Extract the (x, y) coordinate from the center of the cell holding the provided text.  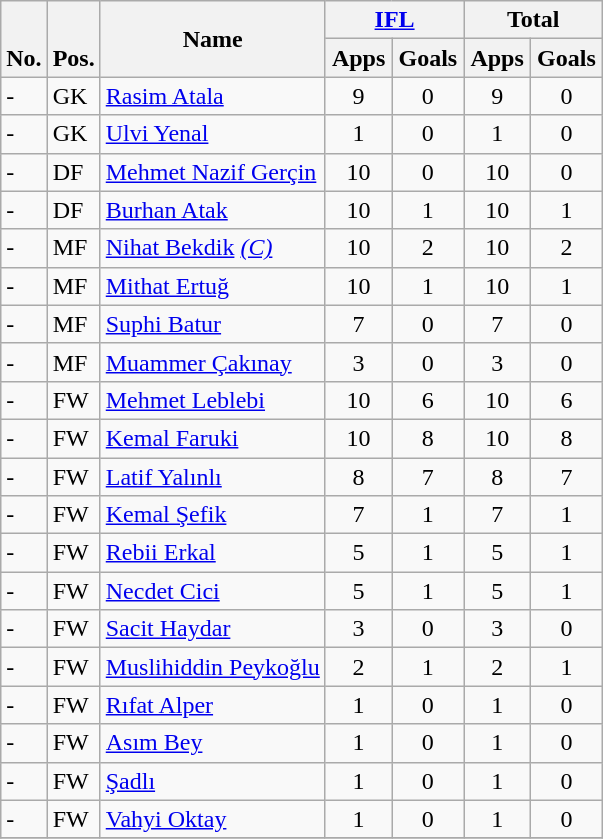
Pos. (74, 39)
Şadlı (212, 781)
Muammer Çakınay (212, 362)
Ulvi Yenal (212, 134)
Rıfat Alper (212, 705)
No. (24, 39)
Latif Yalınlı (212, 477)
Total (534, 20)
Sacit Haydar (212, 629)
Kemal Şefik (212, 515)
Mehmet Leblebi (212, 400)
IFL (394, 20)
Asım Bey (212, 743)
Kemal Faruki (212, 438)
Mithat Ertuğ (212, 286)
Vahyi Oktay (212, 819)
Necdet Cici (212, 591)
Rebii Erkal (212, 553)
Muslihiddin Peykoğlu (212, 667)
Nihat Bekdik (C) (212, 248)
Mehmet Nazif Gerçin (212, 172)
Rasim Atala (212, 96)
Suphi Batur (212, 324)
Name (212, 39)
Burhan Atak (212, 210)
